Return [X, Y] of the center of cell containing provided text 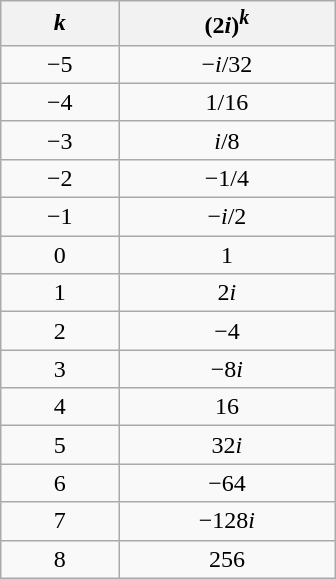
256 [228, 559]
0 [60, 255]
−64 [228, 483]
−i/32 [228, 64]
3 [60, 369]
(2i)k [228, 24]
4 [60, 407]
7 [60, 521]
2i [228, 293]
−128i [228, 521]
32i [228, 445]
−3 [60, 140]
−2 [60, 178]
−1/4 [228, 178]
6 [60, 483]
−i/2 [228, 217]
−5 [60, 64]
8 [60, 559]
16 [228, 407]
k [60, 24]
5 [60, 445]
−1 [60, 217]
2 [60, 331]
i/8 [228, 140]
−8i [228, 369]
1/16 [228, 102]
